Provide the (X, Y) coordinate of the cell's center where the given text is located.  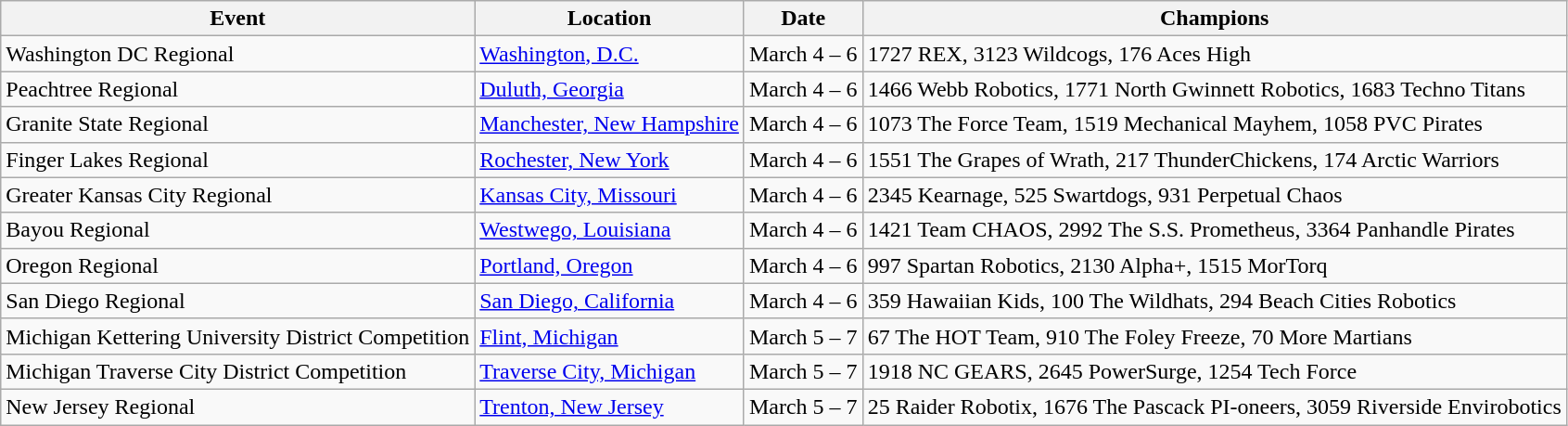
Portland, Oregon (610, 265)
997 Spartan Robotics, 2130 Alpha+, 1515 MorTorq (1215, 265)
1421 Team CHAOS, 2992 The S.S. Prometheus, 3364 Panhandle Pirates (1215, 230)
Manchester, New Hampshire (610, 124)
67 The HOT Team, 910 The Foley Freeze, 70 More Martians (1215, 336)
Westwego, Louisiana (610, 230)
Duluth, Georgia (610, 89)
1073 The Force Team, 1519 Mechanical Mayhem, 1058 PVC Pirates (1215, 124)
1727 REX, 3123 Wildcogs, 176 Aces High (1215, 54)
1551 The Grapes of Wrath, 217 ThunderChickens, 174 Arctic Warriors (1215, 160)
Date (803, 19)
Granite State Regional (237, 124)
Michigan Traverse City District Competition (237, 371)
Location (610, 19)
359 Hawaiian Kids, 100 The Wildhats, 294 Beach Cities Robotics (1215, 301)
Washington, D.C. (610, 54)
Oregon Regional (237, 265)
San Diego, California (610, 301)
Peachtree Regional (237, 89)
Washington DC Regional (237, 54)
Bayou Regional (237, 230)
Traverse City, Michigan (610, 371)
25 Raider Robotix, 1676 The Pascack PI-oneers, 3059 Riverside Envirobotics (1215, 407)
Rochester, New York (610, 160)
Finger Lakes Regional (237, 160)
2345 Kearnage, 525 Swartdogs, 931 Perpetual Chaos (1215, 195)
Kansas City, Missouri (610, 195)
1918 NC GEARS, 2645 PowerSurge, 1254 Tech Force (1215, 371)
San Diego Regional (237, 301)
Event (237, 19)
Greater Kansas City Regional (237, 195)
Trenton, New Jersey (610, 407)
Champions (1215, 19)
1466 Webb Robotics, 1771 North Gwinnett Robotics, 1683 Techno Titans (1215, 89)
New Jersey Regional (237, 407)
Michigan Kettering University District Competition (237, 336)
Flint, Michigan (610, 336)
